Find where the given text appears and provide that cell's center as (X, Y) coordinate. 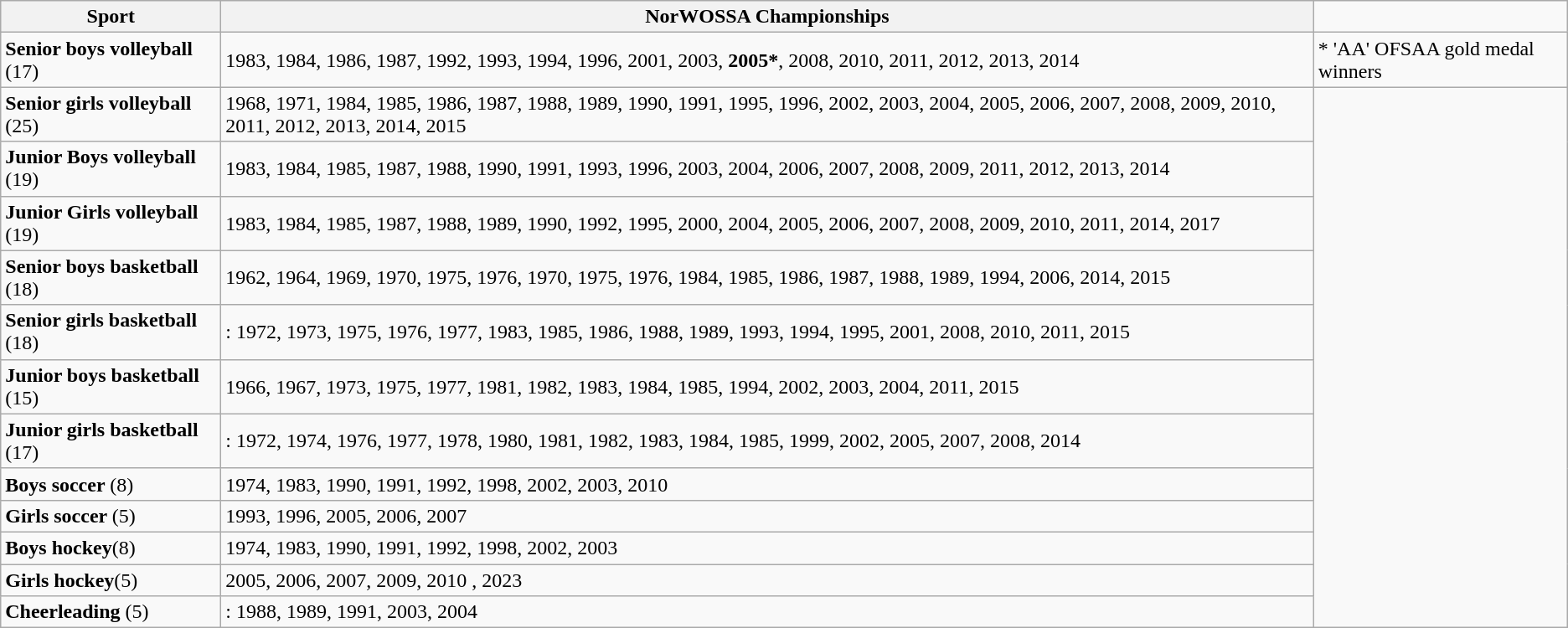
Boys hockey(8) (111, 548)
Senior boys basketball (18) (111, 278)
: 1972, 1974, 1976, 1977, 1978, 1980, 1981, 1982, 1983, 1984, 1985, 1999, 2002, 2005, 2007, 2008, 2014 (767, 440)
NorWOSSA Championships (767, 17)
Senior girls volleyball (25) (111, 114)
1962, 1964, 1969, 1970, 1975, 1976, 1970, 1975, 1976, 1984, 1985, 1986, 1987, 1988, 1989, 1994, 2006, 2014, 2015 (767, 278)
Junior Boys volleyball (19) (111, 169)
: 1972, 1973, 1975, 1976, 1977, 1983, 1985, 1986, 1988, 1989, 1993, 1994, 1995, 2001, 2008, 2010, 2011, 2015 (767, 332)
1983, 1984, 1985, 1987, 1988, 1990, 1991, 1993, 1996, 2003, 2004, 2006, 2007, 2008, 2009, 2011, 2012, 2013, 2014 (767, 169)
Junior Girls volleyball (19) (111, 223)
Senior girls basketball (18) (111, 332)
: 1988, 1989, 1991, 2003, 2004 (767, 612)
1974, 1983, 1990, 1991, 1992, 1998, 2002, 2003, 2010 (767, 484)
Sport (111, 17)
1974, 1983, 1990, 1991, 1992, 1998, 2002, 2003 (767, 548)
Senior boys volleyball (17) (111, 60)
1983, 1984, 1986, 1987, 1992, 1993, 1994, 1996, 2001, 2003, 2005*, 2008, 2010, 2011, 2012, 2013, 2014 (767, 60)
* 'AA' OFSAA gold medal winners (1441, 60)
2005, 2006, 2007, 2009, 2010 , 2023 (767, 580)
Junior boys basketball (15) (111, 387)
Girls hockey(5) (111, 580)
1993, 1996, 2005, 2006, 2007 (767, 516)
Cheerleading (5) (111, 612)
1966, 1967, 1973, 1975, 1977, 1981, 1982, 1983, 1984, 1985, 1994, 2002, 2003, 2004, 2011, 2015 (767, 387)
Boys soccer (8) (111, 484)
Junior girls basketball (17) (111, 440)
Girls soccer (5) (111, 516)
1983, 1984, 1985, 1987, 1988, 1989, 1990, 1992, 1995, 2000, 2004, 2005, 2006, 2007, 2008, 2009, 2010, 2011, 2014, 2017 (767, 223)
